Scan for the cell matching the given text and deliver its (x, y) coordinate at center. 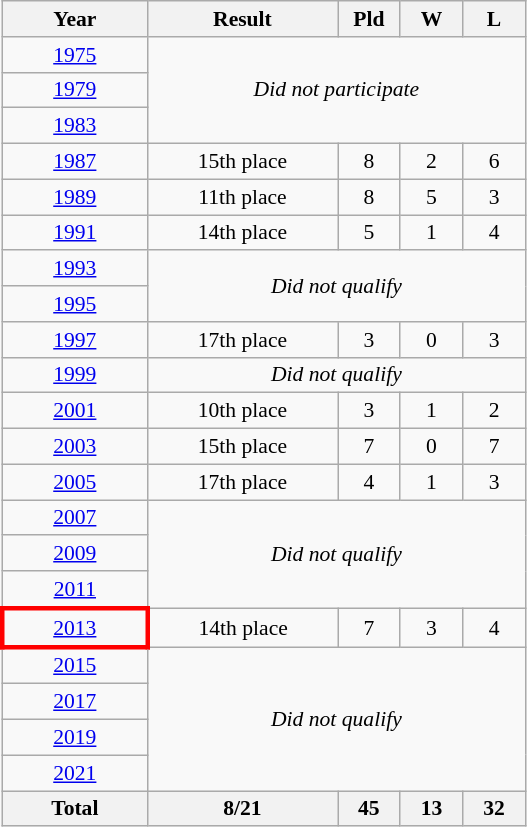
1983 (74, 126)
2007 (74, 518)
2015 (74, 666)
1995 (74, 304)
45 (370, 809)
2021 (74, 773)
1979 (74, 90)
2011 (74, 590)
2005 (74, 482)
1991 (74, 233)
Total (74, 809)
Year (74, 19)
Did not participate (336, 90)
13 (432, 809)
1993 (74, 269)
1999 (74, 375)
10th place (242, 411)
1975 (74, 55)
Pld (370, 19)
11th place (242, 197)
1997 (74, 340)
32 (494, 809)
8/21 (242, 809)
L (494, 19)
2001 (74, 411)
2017 (74, 702)
2019 (74, 738)
6 (494, 162)
2013 (74, 628)
2009 (74, 554)
1987 (74, 162)
W (432, 19)
Result (242, 19)
2003 (74, 447)
1989 (74, 197)
